Locate the cell with the specified text and output its [X, Y] center coordinate. 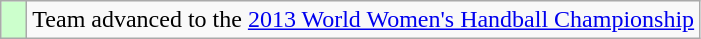
Team advanced to the 2013 World Women's Handball Championship [364, 20]
